Identify which cell holds the provided text, then report its (X, Y) central coordinate. 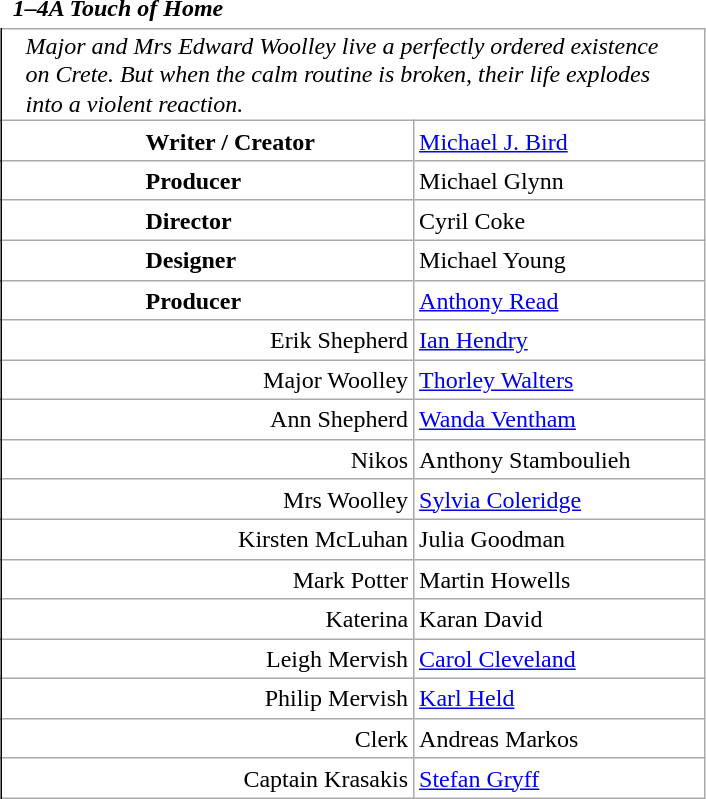
Stefan Gryff (560, 778)
Ann Shepherd (208, 420)
Karl Held (560, 699)
Director (208, 220)
Anthony Read (560, 300)
Anthony Stamboulieh (560, 459)
Andreas Markos (560, 738)
Designer (208, 260)
Michael Glynn (560, 181)
Clerk (208, 738)
Captain Krasakis (208, 778)
Nikos (208, 459)
Cyril Coke (560, 220)
Mrs Woolley (208, 499)
Philip Mervish (208, 699)
Thorley Walters (560, 380)
Michael Young (560, 260)
Erik Shepherd (208, 340)
Ian Hendry (560, 340)
Katerina (208, 619)
Kirsten McLuhan (208, 539)
Mark Potter (208, 579)
Major Woolley (208, 380)
Wanda Ventham (560, 420)
Martin Howells (560, 579)
Julia Goodman (560, 539)
Leigh Mervish (208, 659)
Sylvia Coleridge (560, 499)
Karan David (560, 619)
Writer / Creator (208, 141)
Carol Cleveland (560, 659)
Michael J. Bird (560, 141)
